Provide the (x, y) coordinate of the cell's center where the given text is located.  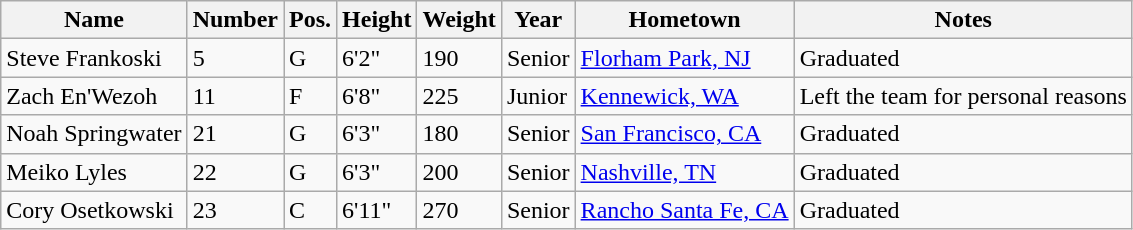
180 (459, 134)
11 (235, 96)
Steve Frankoski (94, 58)
Notes (963, 20)
Cory Osetkowski (94, 210)
Weight (459, 20)
San Francisco, CA (684, 134)
Year (538, 20)
6'2" (377, 58)
Name (94, 20)
Pos. (310, 20)
270 (459, 210)
Nashville, TN (684, 172)
190 (459, 58)
225 (459, 96)
22 (235, 172)
6'8" (377, 96)
C (310, 210)
21 (235, 134)
Hometown (684, 20)
Meiko Lyles (94, 172)
6'11" (377, 210)
F (310, 96)
Zach En'Wezoh (94, 96)
200 (459, 172)
5 (235, 58)
23 (235, 210)
Junior (538, 96)
Left the team for personal reasons (963, 96)
Noah Springwater (94, 134)
Kennewick, WA (684, 96)
Height (377, 20)
Number (235, 20)
Florham Park, NJ (684, 58)
Rancho Santa Fe, CA (684, 210)
